Extract the (X, Y) coordinate from the center of the cell holding the provided text.  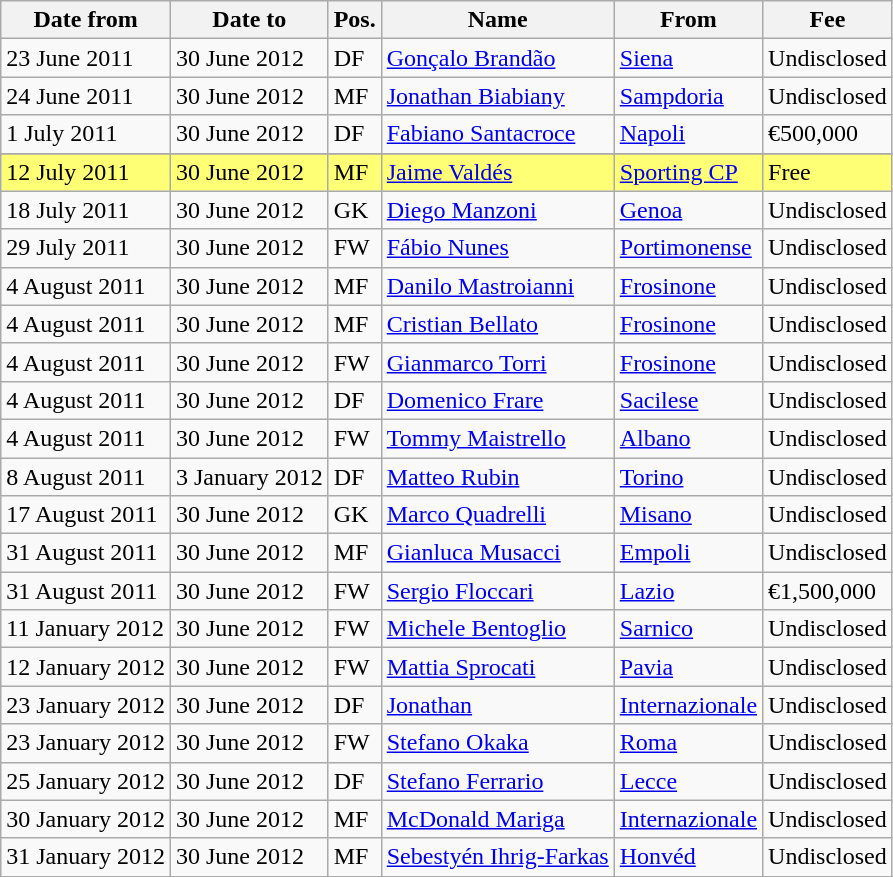
Michele Bentoglio (498, 629)
Stefano Okaka (498, 743)
Mattia Sprocati (498, 667)
Sampdoria (688, 96)
€1,500,000 (828, 591)
Albano (688, 438)
Fábio Nunes (498, 248)
Diego Manzoni (498, 210)
Marco Quadrelli (498, 515)
Stefano Ferrario (498, 781)
Lecce (688, 781)
Gonçalo Brandão (498, 58)
Date from (86, 20)
Gianmarco Torri (498, 362)
23 June 2011 (86, 58)
Danilo Mastroianni (498, 286)
Jonathan (498, 705)
Fabiano Santacroce (498, 134)
Jaime Valdés (498, 172)
24 June 2011 (86, 96)
Gianluca Musacci (498, 553)
Sarnico (688, 629)
Pos. (354, 20)
1 July 2011 (86, 134)
Sergio Floccari (498, 591)
Torino (688, 477)
Domenico Frare (498, 400)
Matteo Rubin (498, 477)
Jonathan Biabiany (498, 96)
Empoli (688, 553)
Misano (688, 515)
30 January 2012 (86, 819)
Genoa (688, 210)
3 January 2012 (249, 477)
Date to (249, 20)
Honvéd (688, 857)
17 August 2011 (86, 515)
Tommy Maistrello (498, 438)
€500,000 (828, 134)
Roma (688, 743)
Cristian Bellato (498, 324)
From (688, 20)
12 January 2012 (86, 667)
Portimonense (688, 248)
Pavia (688, 667)
Fee (828, 20)
29 July 2011 (86, 248)
Lazio (688, 591)
Napoli (688, 134)
8 August 2011 (86, 477)
31 January 2012 (86, 857)
12 July 2011 (86, 172)
18 July 2011 (86, 210)
Sebestyén Ihrig-Farkas (498, 857)
25 January 2012 (86, 781)
Free (828, 172)
Siena (688, 58)
Name (498, 20)
Sacilese (688, 400)
11 January 2012 (86, 629)
Sporting CP (688, 172)
McDonald Mariga (498, 819)
